Capture the cell that displays the provided text and extract its [x, y] central coordinate. 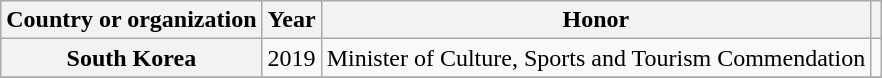
South Korea [132, 58]
Country or organization [132, 20]
Year [292, 20]
Honor [596, 20]
Minister of Culture, Sports and Tourism Commendation [596, 58]
2019 [292, 58]
